From the cell containing the given text, extract its center point as [X, Y] coordinate. 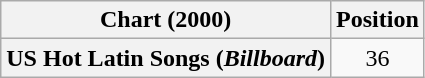
36 [378, 58]
Chart (2000) [166, 20]
US Hot Latin Songs (Billboard) [166, 58]
Position [378, 20]
